Return the [x, y] coordinate for the center point of the cell that contains the specified text.  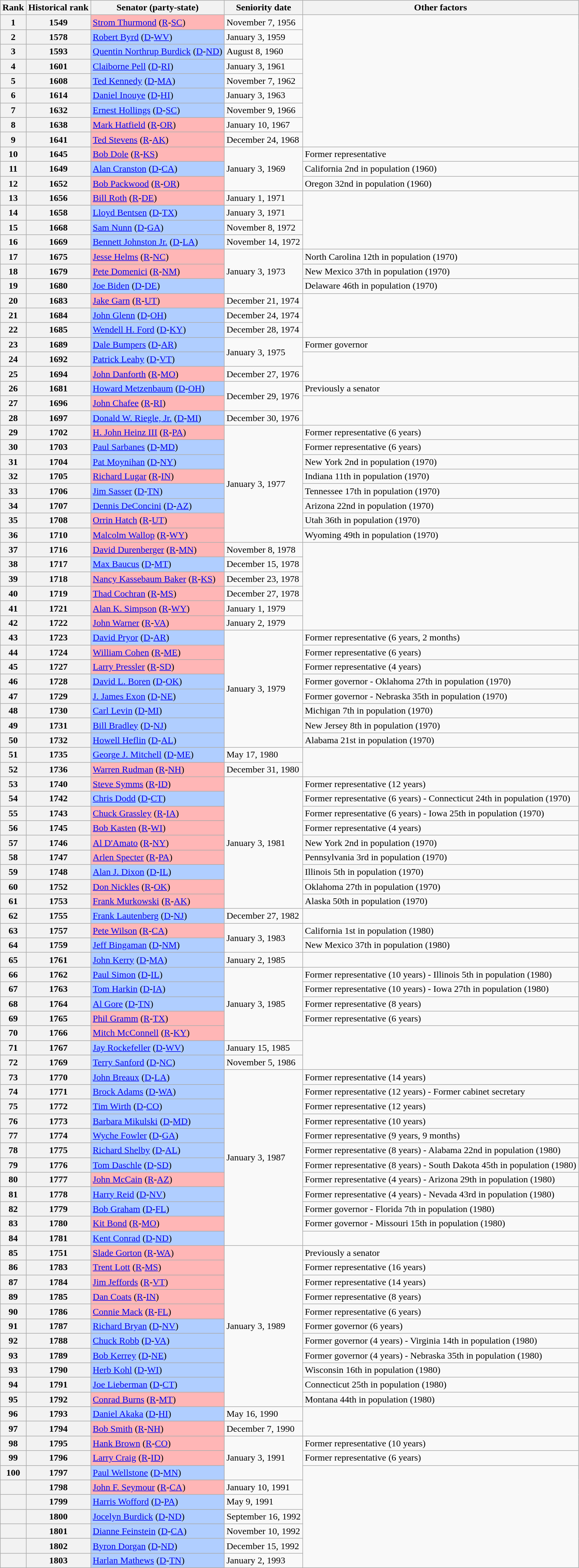
Paul Simon (D-IL) [158, 975]
May 17, 1980 [264, 755]
Richard Lugar (R-IN) [158, 476]
23 [13, 344]
Delaware 46th in population (1970) [441, 286]
96 [13, 1414]
John McCain (R-AZ) [158, 1180]
January 3, 1963 [264, 95]
1680 [58, 286]
Brock Adams (D-WA) [158, 1092]
60 [13, 886]
Jesse Helms (R-NC) [158, 257]
1778 [58, 1194]
21 [13, 315]
1684 [58, 315]
1740 [58, 784]
1777 [58, 1180]
1776 [58, 1165]
August 8, 1960 [264, 52]
January 2, 1985 [264, 960]
December 7, 1990 [264, 1429]
37 [13, 550]
Herb Kohl (D-WI) [158, 1370]
87 [13, 1282]
Arizona 22nd in population (1970) [441, 506]
January 3, 1959 [264, 37]
48 [13, 711]
December 29, 1976 [264, 396]
1656 [58, 198]
45 [13, 667]
January 3, 1973 [264, 271]
Paul Wellstone (D-MN) [158, 1473]
1803 [58, 1560]
John Kerry (D-MA) [158, 960]
Mark Hatfield (R-OR) [158, 125]
Al Gore (D-TN) [158, 1004]
Trent Lott (R-MS) [158, 1267]
Former representative (6 years, 2 months) [441, 637]
27 [13, 403]
Slade Gorton (R-WA) [158, 1253]
1708 [58, 520]
May 16, 1990 [264, 1414]
1716 [58, 550]
Donald W. Riegle, Jr. (D-MI) [158, 418]
Ernest Hollings (D-SC) [158, 110]
52 [13, 769]
10 [13, 154]
24 [13, 359]
1799 [58, 1502]
92 [13, 1341]
Bill Bradley (D-NJ) [158, 725]
12 [13, 184]
John Breaux (D-LA) [158, 1077]
1728 [58, 682]
January 1, 1979 [264, 608]
98 [13, 1443]
January 3, 1961 [264, 66]
William Cohen (R-ME) [158, 652]
1694 [58, 374]
Malcolm Wallop (R-WY) [158, 535]
January 3, 1977 [264, 484]
1706 [58, 491]
1755 [58, 916]
Seniority date [264, 8]
Chuck Robb (D-VA) [158, 1341]
Historical rank [58, 8]
1746 [58, 843]
Former representative (12 years) - Former cabinet secretary [441, 1092]
40 [13, 593]
Former representative (16 years) [441, 1267]
1692 [58, 359]
1731 [58, 725]
25 [13, 374]
Montana 44th in population (1980) [441, 1399]
1683 [58, 301]
Daniel Akaka (D-HI) [158, 1414]
1681 [58, 388]
1735 [58, 755]
1790 [58, 1370]
1593 [58, 52]
January 1, 1971 [264, 198]
7 [13, 110]
Richard Shelby (D-AL) [158, 1150]
58 [13, 857]
November 5, 1986 [264, 1062]
38 [13, 564]
1668 [58, 227]
1757 [58, 931]
Former governor (4 years) - Nebraska 35th in population (1980) [441, 1355]
Howard Metzenbaum (D-OH) [158, 388]
Harris Wofford (D-PA) [158, 1502]
December 21, 1974 [264, 301]
Oklahoma 27th in population (1970) [441, 886]
Alaska 50th in population (1970) [441, 901]
1765 [58, 1018]
1763 [58, 989]
November 9, 1966 [264, 110]
86 [13, 1267]
79 [13, 1165]
Steve Symms (R-ID) [158, 784]
J. James Exon (D-NE) [158, 696]
1578 [58, 37]
Wyoming 49th in population (1970) [441, 535]
1641 [58, 139]
56 [13, 828]
Wisconsin 16th in population (1980) [441, 1370]
Thad Cochran (R-MS) [158, 593]
70 [13, 1033]
13 [13, 198]
Ted Kennedy (D-MA) [158, 81]
November 8, 1972 [264, 227]
34 [13, 506]
Frank Lautenberg (D-NJ) [158, 916]
Former representative (4 years) - Arizona 29th in population (1980) [441, 1180]
94 [13, 1385]
January 3, 1971 [264, 213]
Jake Garn (R-UT) [158, 301]
Other factors [441, 8]
61 [13, 901]
1675 [58, 257]
1784 [58, 1282]
1608 [58, 81]
1705 [58, 476]
1759 [58, 945]
4 [13, 66]
1788 [58, 1341]
90 [13, 1311]
Former governor - Nebraska 35th in population (1970) [441, 696]
1773 [58, 1121]
Robert Byrd (D-WV) [158, 37]
1679 [58, 271]
David Pryor (D-AR) [158, 637]
January 15, 1985 [264, 1048]
75 [13, 1106]
1727 [58, 667]
1769 [58, 1062]
Connecticut 25th in population (1980) [441, 1385]
1795 [58, 1443]
1724 [58, 652]
30 [13, 447]
47 [13, 696]
1601 [58, 66]
December 27, 1976 [264, 374]
Former representative (6 years) - Iowa 25th in population (1970) [441, 813]
54 [13, 799]
John Danforth (R-MO) [158, 374]
Kit Bond (R-MO) [158, 1224]
November 10, 1992 [264, 1531]
Wendell H. Ford (D-KY) [158, 330]
71 [13, 1048]
Al D'Amato (R-NY) [158, 843]
46 [13, 682]
1736 [58, 769]
1747 [58, 857]
Chuck Grassley (R-IA) [158, 813]
1762 [58, 975]
Former representative [441, 154]
8 [13, 125]
1792 [58, 1399]
42 [13, 623]
1789 [58, 1355]
2 [13, 37]
Bob Smith (R-NH) [158, 1429]
November 7, 1956 [264, 22]
1794 [58, 1429]
January 10, 1991 [264, 1487]
Warren Rudman (R-NH) [158, 769]
59 [13, 872]
Jim Jeffords (R-VT) [158, 1282]
Patrick Leahy (D-VT) [158, 359]
January 3, 1969 [264, 169]
1753 [58, 901]
Chris Dodd (D-CT) [158, 799]
1549 [58, 22]
Dale Bumpers (D-AR) [158, 344]
31 [13, 462]
1669 [58, 242]
1645 [58, 154]
3 [13, 52]
17 [13, 257]
Indiana 11th in population (1970) [441, 476]
64 [13, 945]
John Warner (R-VA) [158, 623]
Former governor (4 years) - Virginia 14th in population (1980) [441, 1341]
49 [13, 725]
Dianne Feinstein (D-CA) [158, 1531]
1796 [58, 1458]
35 [13, 520]
32 [13, 476]
1718 [58, 579]
Tom Daschle (D-SD) [158, 1165]
January 3, 1979 [264, 689]
Joe Lieberman (D-CT) [158, 1385]
David Durenberger (R-MN) [158, 550]
1703 [58, 447]
Pete Domenici (R-NM) [158, 271]
57 [13, 843]
41 [13, 608]
Former governor - Florida 7th in population (1980) [441, 1209]
Hank Brown (R-CO) [158, 1443]
1721 [58, 608]
Daniel Inouye (D-HI) [158, 95]
1771 [58, 1092]
New Jersey 8th in population (1970) [441, 725]
73 [13, 1077]
Paul Sarbanes (D-MD) [158, 447]
55 [13, 813]
January 2, 1993 [264, 1560]
December 30, 1976 [264, 418]
1783 [58, 1267]
1767 [58, 1048]
Dennis DeConcini (D-AZ) [158, 506]
1707 [58, 506]
53 [13, 784]
1689 [58, 344]
November 8, 1978 [264, 550]
Joe Biden (D-DE) [158, 286]
Bennett Johnston Jr. (D-LA) [158, 242]
18 [13, 271]
Alan K. Simpson (R-WY) [158, 608]
Illinois 5th in population (1970) [441, 872]
1685 [58, 330]
19 [13, 286]
1704 [58, 462]
January 3, 1975 [264, 352]
Richard Bryan (D-NV) [158, 1326]
January 3, 1983 [264, 938]
Former governor - Oklahoma 27th in population (1970) [441, 682]
1786 [58, 1311]
28 [13, 418]
9 [13, 139]
33 [13, 491]
39 [13, 579]
Jeff Bingaman (D-NM) [158, 945]
77 [13, 1136]
North Carolina 12th in population (1970) [441, 257]
1732 [58, 740]
1752 [58, 886]
66 [13, 975]
1798 [58, 1487]
44 [13, 652]
Alan J. Dixon (D-IL) [158, 872]
1697 [58, 418]
Barbara Mikulski (D-MD) [158, 1121]
Tennessee 17th in population (1970) [441, 491]
1766 [58, 1033]
John F. Seymour (R-CA) [158, 1487]
Ted Stevens (R-AK) [158, 139]
26 [13, 388]
Arlen Specter (R-PA) [158, 857]
1729 [58, 696]
72 [13, 1062]
89 [13, 1297]
82 [13, 1209]
December 28, 1974 [264, 330]
Wyche Fowler (D-GA) [158, 1136]
63 [13, 931]
Phil Gramm (R-TX) [158, 1018]
January 3, 1987 [264, 1158]
Bob Kasten (R-WI) [158, 828]
83 [13, 1224]
1779 [58, 1209]
85 [13, 1253]
Oregon 32nd in population (1960) [441, 184]
Bill Roth (R-DE) [158, 198]
1774 [58, 1136]
84 [13, 1238]
Dan Coats (R-IN) [158, 1297]
November 14, 1972 [264, 242]
1702 [58, 433]
Rank [13, 8]
1719 [58, 593]
1614 [58, 95]
81 [13, 1194]
Byron Dorgan (D-ND) [158, 1546]
Claiborne Pell (D-RI) [158, 66]
California 1st in population (1980) [441, 931]
Orrin Hatch (R-UT) [158, 520]
6 [13, 95]
1797 [58, 1473]
Jim Sasser (D-TN) [158, 491]
68 [13, 1004]
1770 [58, 1077]
1745 [58, 828]
1748 [58, 872]
1791 [58, 1385]
69 [13, 1018]
Harlan Mathews (D-TN) [158, 1560]
1761 [58, 960]
78 [13, 1150]
Jocelyn Burdick (D-ND) [158, 1516]
Larry Pressler (R-SD) [158, 667]
67 [13, 989]
Michigan 7th in population (1970) [441, 711]
1785 [58, 1297]
Max Baucus (D-MT) [158, 564]
December 31, 1980 [264, 769]
Former representative (8 years) - Alabama 22nd in population (1980) [441, 1150]
December 15, 1978 [264, 564]
Former representative (10 years) - Illinois 5th in population (1980) [441, 975]
5 [13, 81]
65 [13, 960]
Nancy Kassebaum Baker (R-KS) [158, 579]
Sam Nunn (D-GA) [158, 227]
H. John Heinz III (R-PA) [158, 433]
Former representative (10 years) - Iowa 27th in population (1980) [441, 989]
Harry Reid (D-NV) [158, 1194]
1742 [58, 799]
1743 [58, 813]
95 [13, 1399]
December 23, 1978 [264, 579]
Bob Dole (R-KS) [158, 154]
1772 [58, 1106]
Former governor (6 years) [441, 1326]
New Mexico 37th in population (1970) [441, 271]
Pat Moynihan (D-NY) [158, 462]
Don Nickles (R-OK) [158, 886]
1658 [58, 213]
January 2, 1979 [264, 623]
December 15, 1992 [264, 1546]
51 [13, 755]
1723 [58, 637]
Larry Craig (R-ID) [158, 1458]
Alan Cranston (D-CA) [158, 169]
January 3, 1991 [264, 1458]
January 10, 1967 [264, 125]
76 [13, 1121]
Senator (party-state) [158, 8]
Connie Mack (R-FL) [158, 1311]
January 3, 1981 [264, 843]
1632 [58, 110]
1 [13, 22]
Former governor - Missouri 15th in population (1980) [441, 1224]
36 [13, 535]
1638 [58, 125]
99 [13, 1458]
Tom Harkin (D-IA) [158, 989]
John Glenn (D-OH) [158, 315]
Conrad Burns (R-MT) [158, 1399]
1764 [58, 1004]
1787 [58, 1326]
14 [13, 213]
Former governor [441, 344]
May 9, 1991 [264, 1502]
1649 [58, 169]
Jay Rockefeller (D-WV) [158, 1048]
1717 [58, 564]
George J. Mitchell (D-ME) [158, 755]
Mitch McConnell (R-KY) [158, 1033]
1793 [58, 1414]
Former representative (4 years) - Nevada 43rd in population (1980) [441, 1194]
1802 [58, 1546]
November 7, 1962 [264, 81]
Utah 36th in population (1970) [441, 520]
September 16, 1992 [264, 1516]
22 [13, 330]
80 [13, 1180]
Lloyd Bentsen (D-TX) [158, 213]
December 24, 1968 [264, 139]
California 2nd in population (1960) [441, 169]
1775 [58, 1150]
16 [13, 242]
Bob Packwood (R-OR) [158, 184]
Quentin Northrup Burdick (D-ND) [158, 52]
1652 [58, 184]
15 [13, 227]
January 3, 1985 [264, 1004]
Pete Wilson (R-CA) [158, 931]
97 [13, 1429]
74 [13, 1092]
Tim Wirth (D-CO) [158, 1106]
100 [13, 1473]
1696 [58, 403]
December 27, 1982 [264, 916]
Carl Levin (D-MI) [158, 711]
1751 [58, 1253]
Terry Sanford (D-NC) [158, 1062]
50 [13, 740]
December 27, 1978 [264, 593]
Alabama 21st in population (1970) [441, 740]
David L. Boren (D-OK) [158, 682]
1710 [58, 535]
1800 [58, 1516]
11 [13, 169]
Bob Kerrey (D-NE) [158, 1355]
January 3, 1989 [264, 1326]
91 [13, 1326]
20 [13, 301]
Kent Conrad (D-ND) [158, 1238]
New Mexico 37th in population (1980) [441, 945]
1801 [58, 1531]
December 24, 1974 [264, 315]
Former representative (8 years) - South Dakota 45th in population (1980) [441, 1165]
Howell Heflin (D-AL) [158, 740]
1730 [58, 711]
1781 [58, 1238]
Former representative (6 years) - Connecticut 24th in population (1970) [441, 799]
John Chafee (R-RI) [158, 403]
62 [13, 916]
29 [13, 433]
1780 [58, 1224]
43 [13, 637]
Strom Thurmond (R-SC) [158, 22]
1722 [58, 623]
Former representative (9 years, 9 months) [441, 1136]
Bob Graham (D-FL) [158, 1209]
Pennsylvania 3rd in population (1970) [441, 857]
Frank Murkowski (R-AK) [158, 901]
